Identify which cell holds the provided text, then report its [x, y] central coordinate. 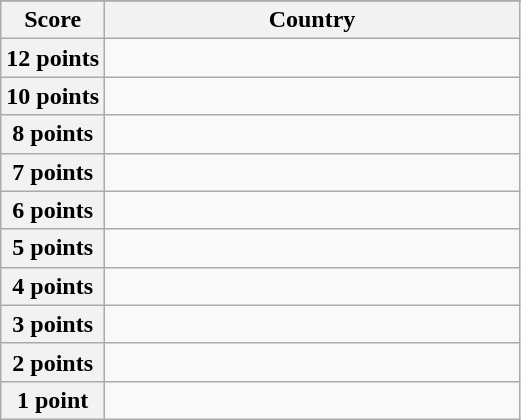
1 point [53, 400]
7 points [53, 172]
8 points [53, 134]
Score [53, 20]
6 points [53, 210]
10 points [53, 96]
12 points [53, 58]
2 points [53, 362]
Country [312, 20]
4 points [53, 286]
5 points [53, 248]
3 points [53, 324]
